Search for the cell housing the specified text and yield its [x, y] center coordinate. 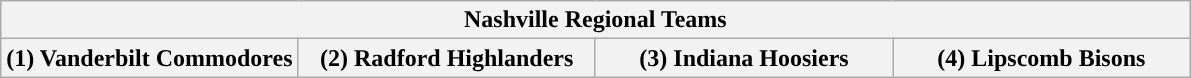
(3) Indiana Hoosiers [744, 58]
(2) Radford Highlanders [446, 58]
(1) Vanderbilt Commodores [150, 58]
(4) Lipscomb Bisons [1042, 58]
Nashville Regional Teams [596, 20]
